Scan for the cell matching the given text and deliver its (X, Y) coordinate at center. 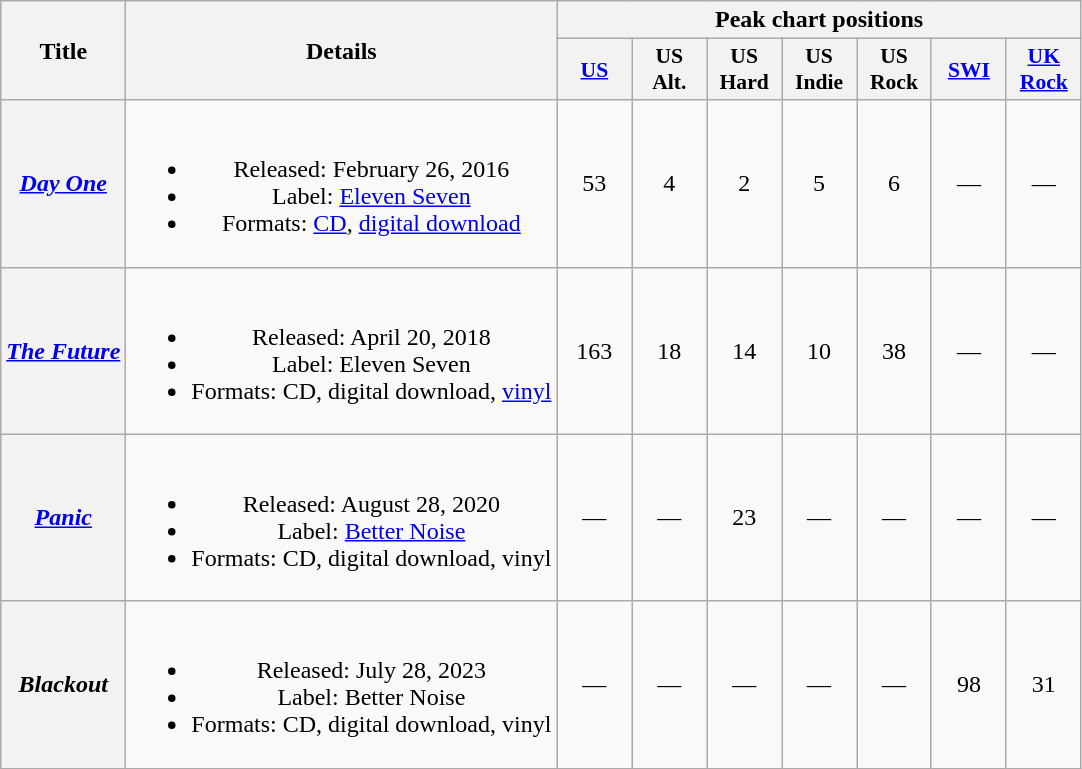
Peak chart positions (819, 20)
The Future (64, 350)
UK Rock (1044, 70)
Released: April 20, 2018Label: Eleven SevenFormats: CD, digital download, vinyl (342, 350)
Released: August 28, 2020Label: Better NoiseFormats: CD, digital download, vinyl (342, 518)
18 (670, 350)
USHard (744, 70)
53 (594, 184)
98 (968, 684)
Title (64, 50)
23 (744, 518)
Panic (64, 518)
Blackout (64, 684)
31 (1044, 684)
4 (670, 184)
Details (342, 50)
14 (744, 350)
10 (820, 350)
6 (894, 184)
SWI (968, 70)
Released: February 26, 2016Label: Eleven SevenFormats: CD, digital download (342, 184)
Day One (64, 184)
38 (894, 350)
US (594, 70)
USAlt. (670, 70)
Released: July 28, 2023Label: Better NoiseFormats: CD, digital download, vinyl (342, 684)
2 (744, 184)
163 (594, 350)
USIndie (820, 70)
5 (820, 184)
USRock (894, 70)
